From the cell containing the given text, extract its center point as (x, y) coordinate. 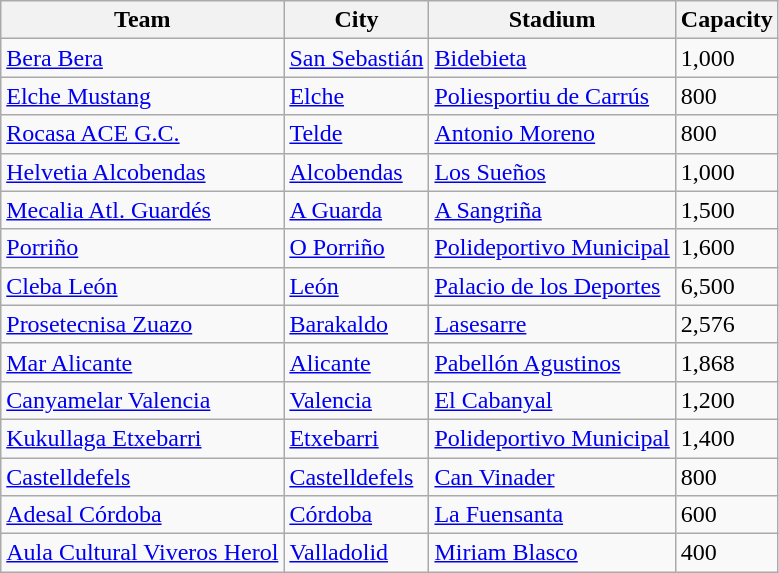
Etxebarri (356, 438)
Team (142, 20)
Stadium (552, 20)
City (356, 20)
Barakaldo (356, 324)
Elche Mustang (142, 96)
Prosetecnisa Zuazo (142, 324)
San Sebastián (356, 58)
Bidebieta (552, 58)
1,868 (726, 362)
Pabellón Agustinos (552, 362)
Miriam Blasco (552, 553)
Can Vinader (552, 477)
León (356, 286)
1,200 (726, 400)
El Cabanyal (552, 400)
1,400 (726, 438)
600 (726, 515)
Cleba León (142, 286)
Adesal Córdoba (142, 515)
Córdoba (356, 515)
Elche (356, 96)
A Guarda (356, 210)
Rocasa ACE G.C. (142, 134)
1,600 (726, 248)
Bera Bera (142, 58)
Valladolid (356, 553)
Telde (356, 134)
Porriño (142, 248)
Canyamelar Valencia (142, 400)
O Porriño (356, 248)
Los Sueños (552, 172)
Kukullaga Etxebarri (142, 438)
Lasesarre (552, 324)
Palacio de los Deportes (552, 286)
La Fuensanta (552, 515)
400 (726, 553)
Poliesportiu de Carrús (552, 96)
A Sangriña (552, 210)
1,500 (726, 210)
Antonio Moreno (552, 134)
Mar Alicante (142, 362)
Aula Cultural Viveros Herol (142, 553)
Valencia (356, 400)
6,500 (726, 286)
2,576 (726, 324)
Mecalia Atl. Guardés (142, 210)
Helvetia Alcobendas (142, 172)
Capacity (726, 20)
Alicante (356, 362)
Alcobendas (356, 172)
